Locate the cell with the specified text and output its [x, y] center coordinate. 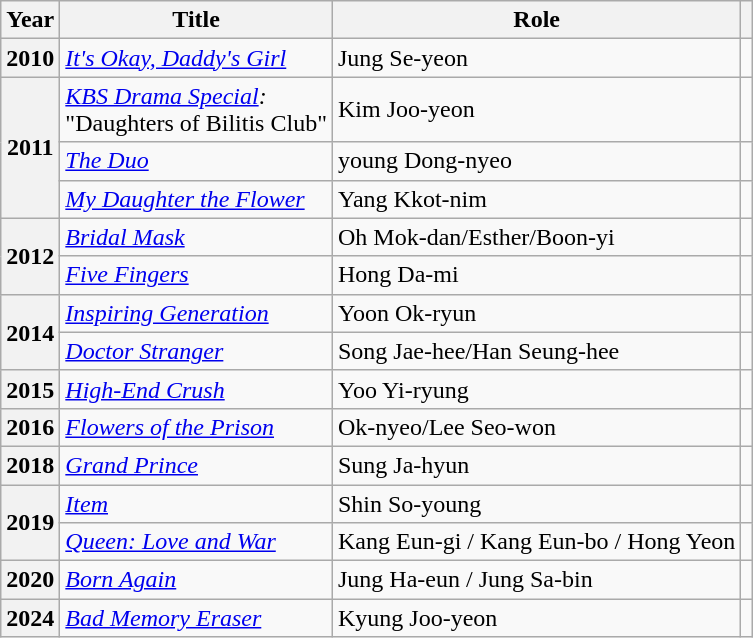
Born Again [196, 580]
Ok-nyeo/Lee Seo-won [536, 427]
My Daughter the Flower [196, 199]
Yang Kkot-nim [536, 199]
Item [196, 503]
KBS Drama Special:"Daughters of Bilitis Club" [196, 110]
2010 [30, 58]
Sung Ja-hyun [536, 465]
High-End Crush [196, 389]
2012 [30, 256]
Queen: Love and War [196, 542]
Shin So-young [536, 503]
Bridal Mask [196, 237]
2024 [30, 618]
Yoo Yi-ryung [536, 389]
It's Okay, Daddy's Girl [196, 58]
Role [536, 20]
Kim Joo-yeon [536, 110]
Jung Se-yeon [536, 58]
Inspiring Generation [196, 313]
The Duo [196, 161]
Song Jae-hee/Han Seung-hee [536, 351]
2015 [30, 389]
2011 [30, 148]
2018 [30, 465]
Bad Memory Eraser [196, 618]
Five Fingers [196, 275]
Hong Da-mi [536, 275]
2016 [30, 427]
Kang Eun-gi / Kang Eun-bo / Hong Yeon [536, 542]
Title [196, 20]
2014 [30, 332]
Grand Prince [196, 465]
2019 [30, 522]
Flowers of the Prison [196, 427]
Yoon Ok-ryun [536, 313]
Oh Mok-dan/Esther/Boon-yi [536, 237]
Kyung Joo-yeon [536, 618]
Jung Ha-eun / Jung Sa-bin [536, 580]
2020 [30, 580]
Year [30, 20]
Doctor Stranger [196, 351]
young Dong-nyeo [536, 161]
